Return the [X, Y] coordinate for the center point of the cell that contains the specified text.  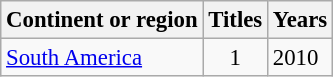
2010 [300, 58]
Titles [236, 20]
1 [236, 58]
Continent or region [102, 20]
South America [102, 58]
Years [300, 20]
